Detect which cell encompasses the target text, then output its (x, y) center coordinate. 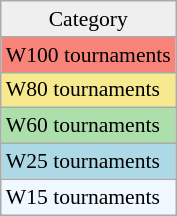
Category (88, 19)
W60 tournaments (88, 126)
W15 tournaments (88, 197)
W25 tournaments (88, 162)
W80 tournaments (88, 90)
W100 tournaments (88, 55)
